Scan for the cell matching the given text and deliver its (x, y) coordinate at center. 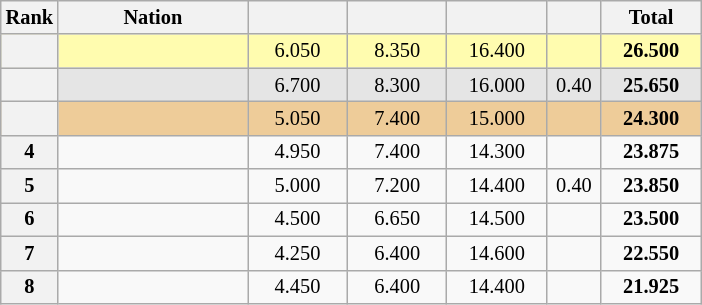
24.300 (651, 118)
8.300 (397, 85)
25.650 (651, 85)
22.550 (651, 253)
5 (30, 186)
8 (30, 287)
7.200 (397, 186)
6.650 (397, 219)
14.500 (497, 219)
4 (30, 152)
6 (30, 219)
6.700 (298, 85)
15.000 (497, 118)
7 (30, 253)
Nation (153, 17)
23.875 (651, 152)
14.300 (497, 152)
4.450 (298, 287)
Total (651, 17)
8.350 (397, 51)
23.500 (651, 219)
4.500 (298, 219)
23.850 (651, 186)
16.000 (497, 85)
21.925 (651, 287)
4.250 (298, 253)
16.400 (497, 51)
Rank (30, 17)
6.050 (298, 51)
5.000 (298, 186)
5.050 (298, 118)
14.600 (497, 253)
26.500 (651, 51)
4.950 (298, 152)
